Find where the given text appears and provide that cell's center as (X, Y) coordinate. 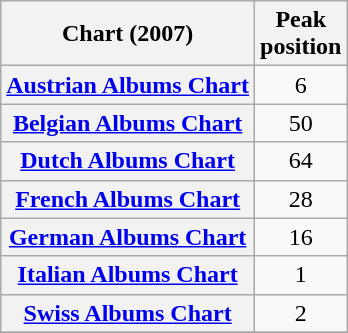
Swiss Albums Chart (128, 313)
Belgian Albums Chart (128, 123)
64 (301, 161)
50 (301, 123)
2 (301, 313)
28 (301, 199)
Dutch Albums Chart (128, 161)
Peakposition (301, 34)
French Albums Chart (128, 199)
Chart (2007) (128, 34)
German Albums Chart (128, 237)
16 (301, 237)
Italian Albums Chart (128, 275)
Austrian Albums Chart (128, 85)
6 (301, 85)
1 (301, 275)
